Locate the cell with the specified text and output its [x, y] center coordinate. 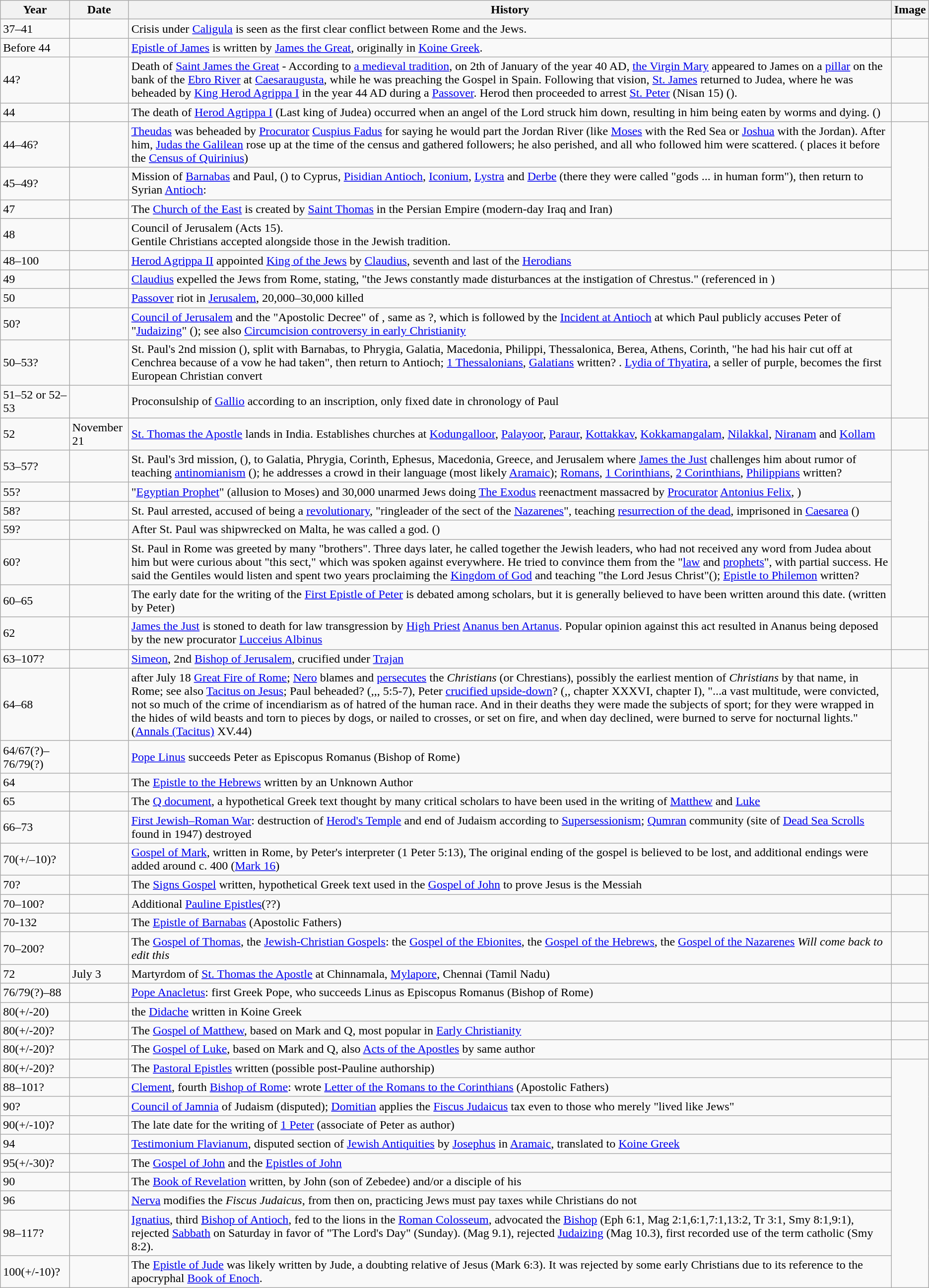
Year [35, 10]
47 [35, 209]
52 [35, 434]
96 [35, 1201]
Testimonium Flavianum, disputed section of Jewish Antiquities by Josephus in Aramaic, translated to Koine Greek [510, 1144]
94 [35, 1144]
63–107? [35, 659]
60–65 [35, 601]
50? [35, 324]
70–100? [35, 904]
Crisis under Caligula is seen as the first clear conflict between Rome and the Jews. [510, 29]
65 [35, 801]
Herod Agrippa II appointed King of the Jews by Claudius, seventh and last of the Herodians [510, 260]
50–53? [35, 363]
November 21 [99, 434]
90? [35, 1106]
The Church of the East is created by Saint Thomas in the Persian Empire (modern-day Iraq and Iran) [510, 209]
Date [99, 10]
Proconsulship of Gallio according to an inscription, only fixed date in chronology of Paul [510, 402]
51–52 or 52–53 [35, 402]
The Book of Revelation written, by John (son of Zebedee) and/or a disciple of his [510, 1182]
80(+/-20) [35, 1012]
Pope Anacletus: first Greek Pope, who succeeds Linus as Episcopus Romanus (Bishop of Rome) [510, 993]
49 [35, 279]
"Egyptian Prophet" (allusion to Moses) and 30,000 unarmed Jews doing The Exodus reenactment massacred by Procurator Antonius Felix, ) [510, 492]
58? [35, 511]
St. Thomas the Apostle lands in India. Establishes churches at Kodungalloor, Palayoor, Paraur, Kottakkav, Kokkamangalam, Nilakkal, Niranam and Kollam [510, 434]
90 [35, 1182]
44 [35, 112]
44–46? [35, 144]
The Gospel of Luke, based on Mark and Q, also Acts of the Apostles by same author [510, 1049]
98–117? [35, 1233]
37–41 [35, 29]
70–200? [35, 948]
70(+/–10)? [35, 860]
The Gospel of John and the Epistles of John [510, 1163]
66–73 [35, 827]
55? [35, 492]
Passover riot in Jerusalem, 20,000–30,000 killed [510, 298]
70-132 [35, 923]
The Q document, a hypothetical Greek text thought by many critical scholars to have been used in the writing of Matthew and Luke [510, 801]
Martyrdom of St. Thomas the Apostle at Chinnamala, Mylapore, Chennai (Tamil Nadu) [510, 974]
After St. Paul was shipwrecked on Malta, he was called a god. () [510, 530]
95(+/-30)? [35, 1163]
70? [35, 885]
72 [35, 974]
64/67(?)–76/79(?) [35, 756]
88–101? [35, 1087]
Additional Pauline Epistles(??) [510, 904]
The Signs Gospel written, hypothetical Greek text used in the Gospel of John to prove Jesus is the Messiah [510, 885]
History [510, 10]
90(+/-10)? [35, 1125]
50 [35, 298]
Epistle of James is written by James the Great, originally in Koine Greek. [510, 48]
44? [35, 80]
62 [35, 633]
the Didache written in Koine Greek [510, 1012]
Council of Jerusalem (Acts 15).Gentile Christians accepted alongside those in the Jewish tradition. [510, 234]
53–57? [35, 467]
Clement, fourth Bishop of Rome: wrote Letter of the Romans to the Corinthians (Apostolic Fathers) [510, 1087]
The Epistle to the Hebrews written by an Unknown Author [510, 782]
45–49? [35, 184]
64–68 [35, 704]
76/79(?)–88 [35, 993]
59? [35, 530]
Nerva modifies the Fiscus Judaicus, from then on, practicing Jews must pay taxes while Christians do not [510, 1201]
The Epistle of Barnabas (Apostolic Fathers) [510, 923]
64 [35, 782]
July 3 [99, 974]
Pope Linus succeeds Peter as Episcopus Romanus (Bishop of Rome) [510, 756]
The Pastoral Epistles written (possible post-Pauline authorship) [510, 1068]
The late date for the writing of 1 Peter (associate of Peter as author) [510, 1125]
Before 44 [35, 48]
Council of Jamnia of Judaism (disputed); Domitian applies the Fiscus Judaicus tax even to those who merely "lived like Jews" [510, 1106]
100(+/-10)? [35, 1272]
Simeon, 2nd Bishop of Jerusalem, crucified under Trajan [510, 659]
48–100 [35, 260]
48 [35, 234]
Image [910, 10]
Claudius expelled the Jews from Rome, stating, "the Jews constantly made disturbances at the instigation of Chrestus." (referenced in ) [510, 279]
60? [35, 562]
The Gospel of Matthew, based on Mark and Q, most popular in Early Christianity [510, 1030]
